Identify which cell holds the provided text, then report its [X, Y] central coordinate. 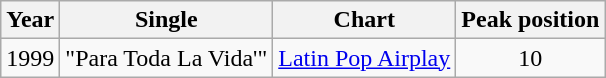
Chart [364, 20]
Peak position [530, 20]
Single [166, 20]
10 [530, 58]
Year [30, 20]
1999 [30, 58]
"Para Toda La Vida'" [166, 58]
Latin Pop Airplay [364, 58]
